Determine the [X, Y] coordinate at the center of the cell enclosing the given text.  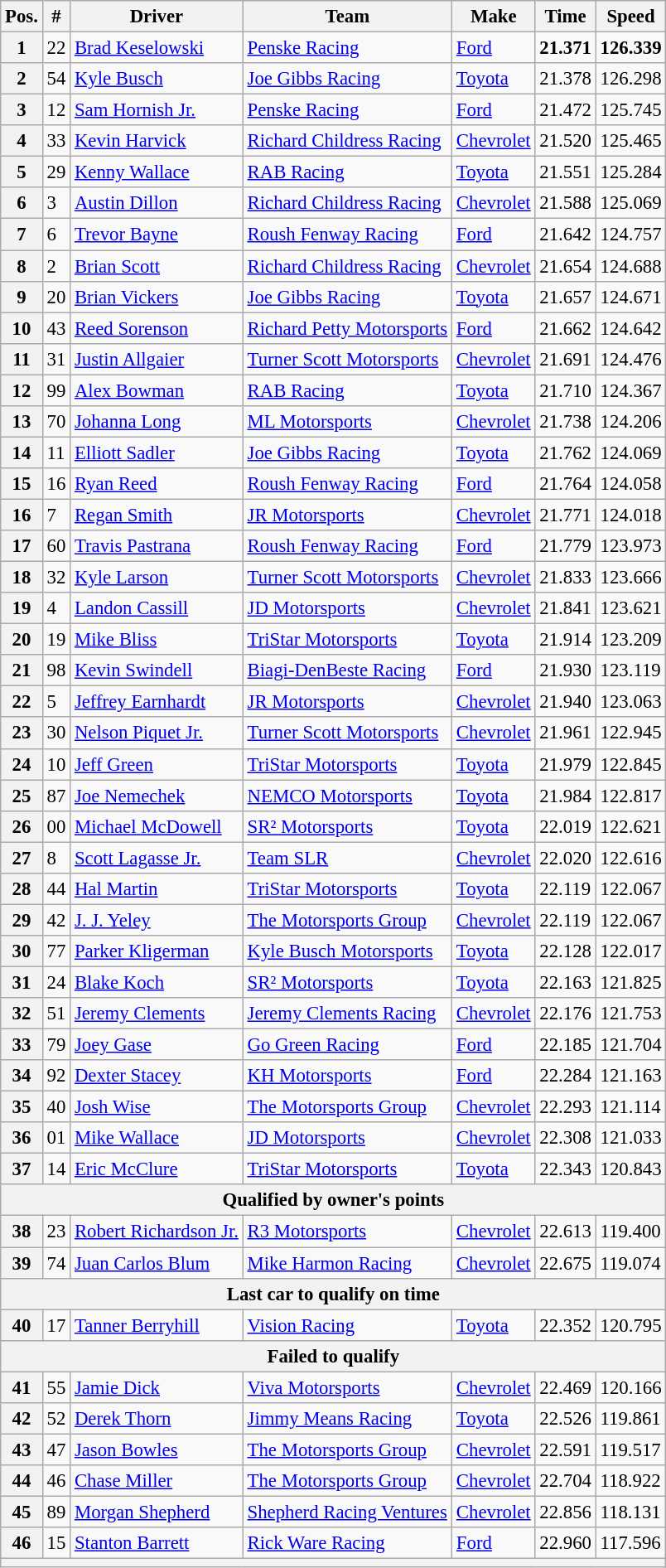
34 [22, 1076]
Failed to qualify [333, 1356]
Qualified by owner's points [333, 1201]
22.960 [565, 1543]
Viva Motorsports [347, 1387]
121.753 [631, 1014]
22.469 [565, 1387]
Trevor Bayne [157, 235]
25 [22, 796]
Biagi-DenBeste Racing [347, 670]
22.019 [565, 826]
NEMCO Motorsports [347, 796]
21.764 [565, 484]
Alex Bowman [157, 390]
21.472 [565, 110]
1 [22, 48]
13 [22, 422]
00 [56, 826]
Johanna Long [157, 422]
22.163 [565, 982]
26 [22, 826]
21.930 [565, 670]
119.861 [631, 1419]
45 [22, 1512]
124.206 [631, 422]
124.367 [631, 390]
27 [22, 858]
124.018 [631, 515]
22.613 [565, 1232]
21.691 [565, 359]
126.298 [631, 79]
Jason Bowles [157, 1449]
Shepherd Racing Ventures [347, 1512]
Rick Ware Racing [347, 1543]
122.817 [631, 796]
123.119 [631, 670]
9 [22, 297]
21.833 [565, 578]
22.526 [565, 1419]
Eric McClure [157, 1169]
Tanner Berryhill [157, 1325]
99 [56, 390]
87 [56, 796]
Morgan Shepherd [157, 1512]
21.551 [565, 172]
123.666 [631, 578]
Jimmy Means Racing [347, 1419]
89 [56, 1512]
Jeremy Clements Racing [347, 1014]
123.621 [631, 608]
124.688 [631, 266]
124.069 [631, 452]
Reed Sorenson [157, 328]
Mike Harmon Racing [347, 1263]
Jeffrey Earnhardt [157, 702]
Richard Petty Motorsports [347, 328]
21.940 [565, 702]
Mike Bliss [157, 640]
Chase Miller [157, 1481]
Vision Racing [347, 1325]
22.591 [565, 1449]
122.945 [631, 733]
120.166 [631, 1387]
51 [56, 1014]
Parker Kligerman [157, 951]
21.710 [565, 390]
21.762 [565, 452]
21.771 [565, 515]
21.984 [565, 796]
Regan Smith [157, 515]
Kevin Swindell [157, 670]
41 [22, 1387]
28 [22, 889]
120.795 [631, 1325]
22.856 [565, 1512]
92 [56, 1076]
21.642 [565, 235]
21.520 [565, 141]
121.825 [631, 982]
Speed [631, 17]
124.476 [631, 359]
Ryan Reed [157, 484]
21.662 [565, 328]
Joe Nemechek [157, 796]
22.343 [565, 1169]
Josh Wise [157, 1107]
120.843 [631, 1169]
Make [494, 17]
122.621 [631, 826]
Dexter Stacey [157, 1076]
21.841 [565, 608]
Brad Keselowski [157, 48]
Kenny Wallace [157, 172]
Sam Hornish Jr. [157, 110]
Team [347, 17]
21.588 [565, 203]
Landon Cassill [157, 608]
124.757 [631, 235]
Brian Vickers [157, 297]
21.654 [565, 266]
22.176 [565, 1014]
Travis Pastrana [157, 546]
22.020 [565, 858]
22.185 [565, 1045]
121.114 [631, 1107]
22.704 [565, 1481]
125.284 [631, 172]
Jeff Green [157, 764]
39 [22, 1263]
47 [56, 1449]
98 [56, 670]
125.745 [631, 110]
Michael McDowell [157, 826]
R3 Motorsports [347, 1232]
22.293 [565, 1107]
Kyle Larson [157, 578]
Nelson Piquet Jr. [157, 733]
36 [22, 1138]
125.465 [631, 141]
121.163 [631, 1076]
# [56, 17]
Elliott Sadler [157, 452]
52 [56, 1419]
Hal Martin [157, 889]
KH Motorsports [347, 1076]
122.017 [631, 951]
Joey Gase [157, 1045]
54 [56, 79]
122.845 [631, 764]
18 [22, 578]
126.339 [631, 48]
21.738 [565, 422]
118.922 [631, 1481]
55 [56, 1387]
Mike Wallace [157, 1138]
21.961 [565, 733]
Justin Allgaier [157, 359]
123.063 [631, 702]
22.308 [565, 1138]
21.979 [565, 764]
21.779 [565, 546]
117.596 [631, 1543]
79 [56, 1045]
21 [22, 670]
125.069 [631, 203]
Kyle Busch [157, 79]
70 [56, 422]
22.128 [565, 951]
22.284 [565, 1076]
22.675 [565, 1263]
Driver [157, 17]
Time [565, 17]
Kyle Busch Motorsports [347, 951]
Pos. [22, 17]
37 [22, 1169]
Brian Scott [157, 266]
121.704 [631, 1045]
Juan Carlos Blum [157, 1263]
J. J. Yeley [157, 920]
Kevin Harvick [157, 141]
124.058 [631, 484]
01 [56, 1138]
Robert Richardson Jr. [157, 1232]
21.914 [565, 640]
121.033 [631, 1138]
35 [22, 1107]
60 [56, 546]
21.657 [565, 297]
Team SLR [347, 858]
Blake Koch [157, 982]
123.973 [631, 546]
124.671 [631, 297]
Go Green Racing [347, 1045]
124.642 [631, 328]
123.209 [631, 640]
Jeremy Clements [157, 1014]
Jamie Dick [157, 1387]
74 [56, 1263]
119.517 [631, 1449]
21.371 [565, 48]
119.400 [631, 1232]
21.378 [565, 79]
ML Motorsports [347, 422]
77 [56, 951]
38 [22, 1232]
119.074 [631, 1263]
122.616 [631, 858]
Stanton Barrett [157, 1543]
Derek Thorn [157, 1419]
Austin Dillon [157, 203]
Scott Lagasse Jr. [157, 858]
Last car to qualify on time [333, 1294]
118.131 [631, 1512]
22.352 [565, 1325]
